Search for the cell housing the specified text and yield its [x, y] center coordinate. 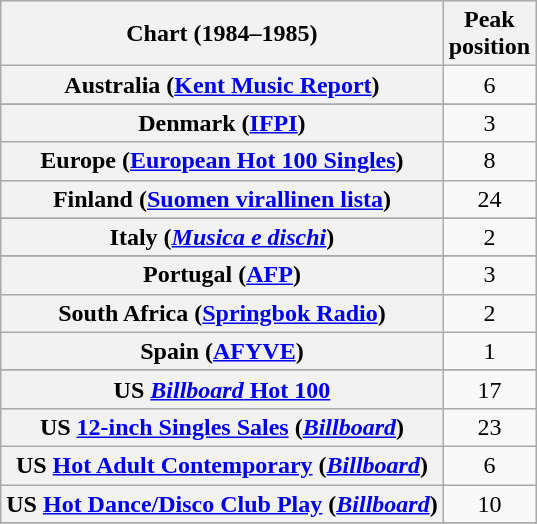
Finland (Suomen virallinen lista) [222, 199]
US Hot Dance/Disco Club Play (Billboard) [222, 503]
Europe (European Hot 100 Singles) [222, 161]
South Africa (Springbok Radio) [222, 313]
Portugal (AFP) [222, 275]
Spain (AFYVE) [222, 351]
24 [489, 199]
Denmark (IFPI) [222, 123]
US Billboard Hot 100 [222, 389]
Peakposition [489, 34]
Australia (Kent Music Report) [222, 85]
23 [489, 427]
1 [489, 351]
US Hot Adult Contemporary (Billboard) [222, 465]
17 [489, 389]
Chart (1984–1985) [222, 34]
US 12-inch Singles Sales (Billboard) [222, 427]
10 [489, 503]
8 [489, 161]
Italy (Musica e dischi) [222, 237]
